Pinpoint the cell where the given text exists, returning its (x, y) midpoint coordinate. 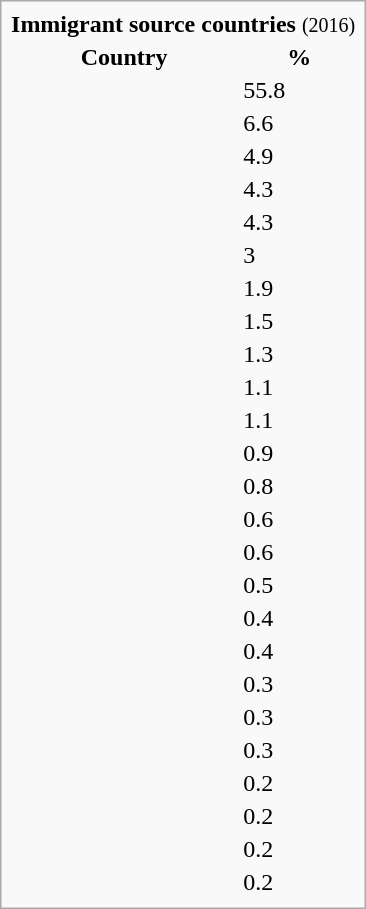
1.3 (300, 354)
0.9 (300, 453)
55.8 (300, 90)
% (300, 57)
Immigrant source countries (2016) (184, 24)
0.5 (300, 585)
1.5 (300, 321)
4.9 (300, 156)
6.6 (300, 123)
Country (124, 57)
0.8 (300, 486)
3 (300, 255)
1.9 (300, 288)
